Output the [x, y] coordinate of the center of the cell containing the given text.  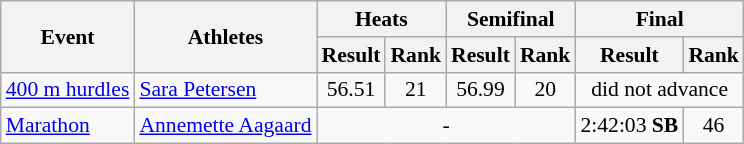
20 [546, 90]
2:42:03 SB [629, 126]
Heats [382, 19]
Athletes [225, 36]
56.51 [352, 90]
400 m hurdles [68, 90]
Semifinal [510, 19]
Event [68, 36]
Sara Petersen [225, 90]
did not advance [659, 90]
56.99 [480, 90]
Marathon [68, 126]
21 [416, 90]
Annemette Aagaard [225, 126]
Final [659, 19]
46 [714, 126]
- [446, 126]
